Extract the (X, Y) coordinate from the center of the cell holding the provided text.  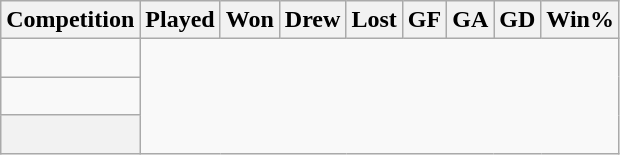
Won (250, 20)
Drew (312, 20)
Win% (580, 20)
GD (518, 20)
Played (180, 20)
Competition (70, 20)
GA (470, 20)
GF (424, 20)
Lost (374, 20)
